Return the (X, Y) coordinate for the center point of the cell that contains the specified text.  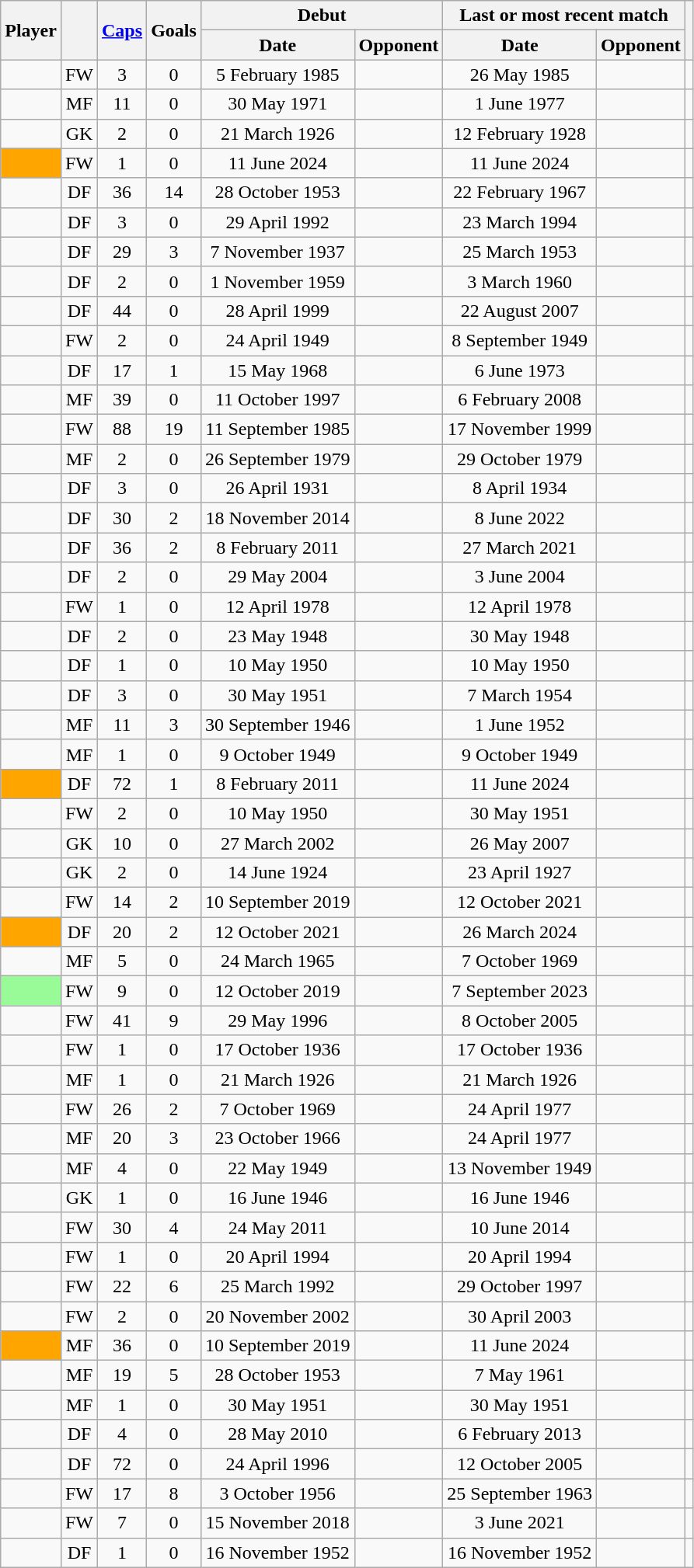
14 June 1924 (277, 873)
26 March 2024 (520, 932)
22 August 2007 (520, 311)
3 March 1960 (520, 281)
13 November 1949 (520, 1168)
7 November 1937 (277, 252)
12 October 2019 (277, 991)
6 June 1973 (520, 370)
8 (174, 1493)
6 February 2008 (520, 400)
8 June 2022 (520, 518)
7 May 1961 (520, 1375)
28 April 1999 (277, 311)
6 February 2013 (520, 1434)
10 June 2014 (520, 1227)
26 May 2007 (520, 843)
29 April 1992 (277, 222)
20 November 2002 (277, 1316)
8 October 2005 (520, 1020)
3 June 2021 (520, 1523)
25 March 1992 (277, 1286)
30 April 2003 (520, 1316)
12 February 1928 (520, 134)
3 October 1956 (277, 1493)
24 May 2011 (277, 1227)
23 May 1948 (277, 636)
29 October 1979 (520, 459)
1 June 1952 (520, 725)
6 (174, 1286)
7 September 2023 (520, 991)
88 (123, 429)
8 September 1949 (520, 340)
15 May 1968 (277, 370)
23 October 1966 (277, 1139)
27 March 2002 (277, 843)
39 (123, 400)
10 (123, 843)
11 September 1985 (277, 429)
22 February 1967 (520, 193)
5 February 1985 (277, 75)
26 May 1985 (520, 75)
7 March 1954 (520, 695)
29 May 2004 (277, 577)
18 November 2014 (277, 518)
15 November 2018 (277, 1523)
22 May 1949 (277, 1168)
29 May 1996 (277, 1020)
3 June 2004 (520, 577)
30 September 1946 (277, 725)
28 May 2010 (277, 1434)
29 (123, 252)
23 April 1927 (520, 873)
1 June 1977 (520, 104)
30 May 1971 (277, 104)
26 April 1931 (277, 488)
29 October 1997 (520, 1286)
24 March 1965 (277, 961)
30 May 1948 (520, 636)
7 (123, 1523)
24 April 1996 (277, 1464)
Caps (123, 30)
11 October 1997 (277, 400)
Goals (174, 30)
25 March 1953 (520, 252)
26 (123, 1109)
Debut (322, 16)
1 November 1959 (277, 281)
8 April 1934 (520, 488)
12 October 2005 (520, 1464)
25 September 1963 (520, 1493)
24 April 1949 (277, 340)
Player (31, 30)
22 (123, 1286)
23 March 1994 (520, 222)
17 November 1999 (520, 429)
44 (123, 311)
Last or most recent match (564, 16)
27 March 2021 (520, 548)
26 September 1979 (277, 459)
41 (123, 1020)
